Determine the [x, y] coordinate at the center of the cell enclosing the given text.  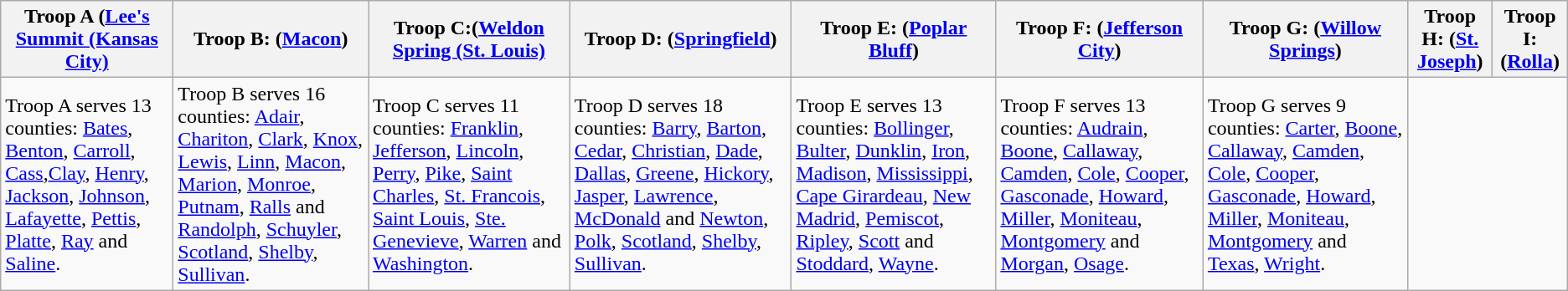
Troop A serves 13 counties: Bates, Benton, Carroll, Cass,Clay, Henry, Jackson, Johnson, Lafayette, Pettis, Platte, Ray and Saline. [87, 184]
Troop F: (Jefferson City) [1099, 39]
Troop I: (Rolla) [1529, 39]
Troop H: (St. Joseph) [1451, 39]
Troop G: (Willow Springs) [1305, 39]
Troop B: (Macon) [271, 39]
Troop D: (Springfield) [680, 39]
Troop E: (Poplar Bluff) [894, 39]
Troop A (Lee's Summit (Kansas City) [87, 39]
Troop F serves 13 counties: Audrain, Boone, Callaway, Camden, Cole, Cooper, Gasconade, Howard, Miller, Moniteau, Montgomery and Morgan, Osage. [1099, 184]
Troop C:(Weldon Spring (St. Louis) [469, 39]
Troop G serves 9 counties: Carter, Boone, Callaway, Camden, Cole, Cooper, Gasconade, Howard, Miller, Moniteau, Montgomery and Texas, Wright. [1305, 184]
